Identify which cell holds the provided text, then report its [X, Y] central coordinate. 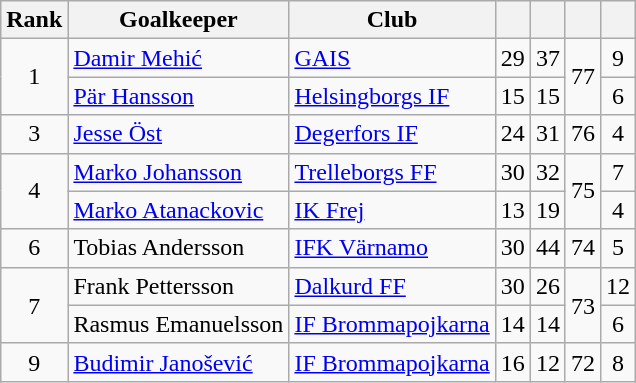
Dalkurd FF [392, 286]
Helsingborgs IF [392, 96]
5 [618, 248]
16 [512, 362]
29 [512, 58]
Marko Johansson [178, 172]
Damir Mehić [178, 58]
Goalkeeper [178, 20]
24 [512, 134]
31 [548, 134]
1 [34, 77]
73 [582, 305]
GAIS [392, 58]
Trelleborgs FF [392, 172]
Degerfors IF [392, 134]
IK Frej [392, 210]
75 [582, 191]
Rank [34, 20]
72 [582, 362]
IFK Värnamo [392, 248]
19 [548, 210]
Tobias Andersson [178, 248]
Frank Pettersson [178, 286]
74 [582, 248]
Pär Hansson [178, 96]
76 [582, 134]
8 [618, 362]
77 [582, 77]
26 [548, 286]
Budimir Janošević [178, 362]
Club [392, 20]
37 [548, 58]
13 [512, 210]
44 [548, 248]
Jesse Öst [178, 134]
Marko Atanackovic [178, 210]
32 [548, 172]
3 [34, 134]
Rasmus Emanuelsson [178, 324]
